Search for the cell housing the specified text and yield its [x, y] center coordinate. 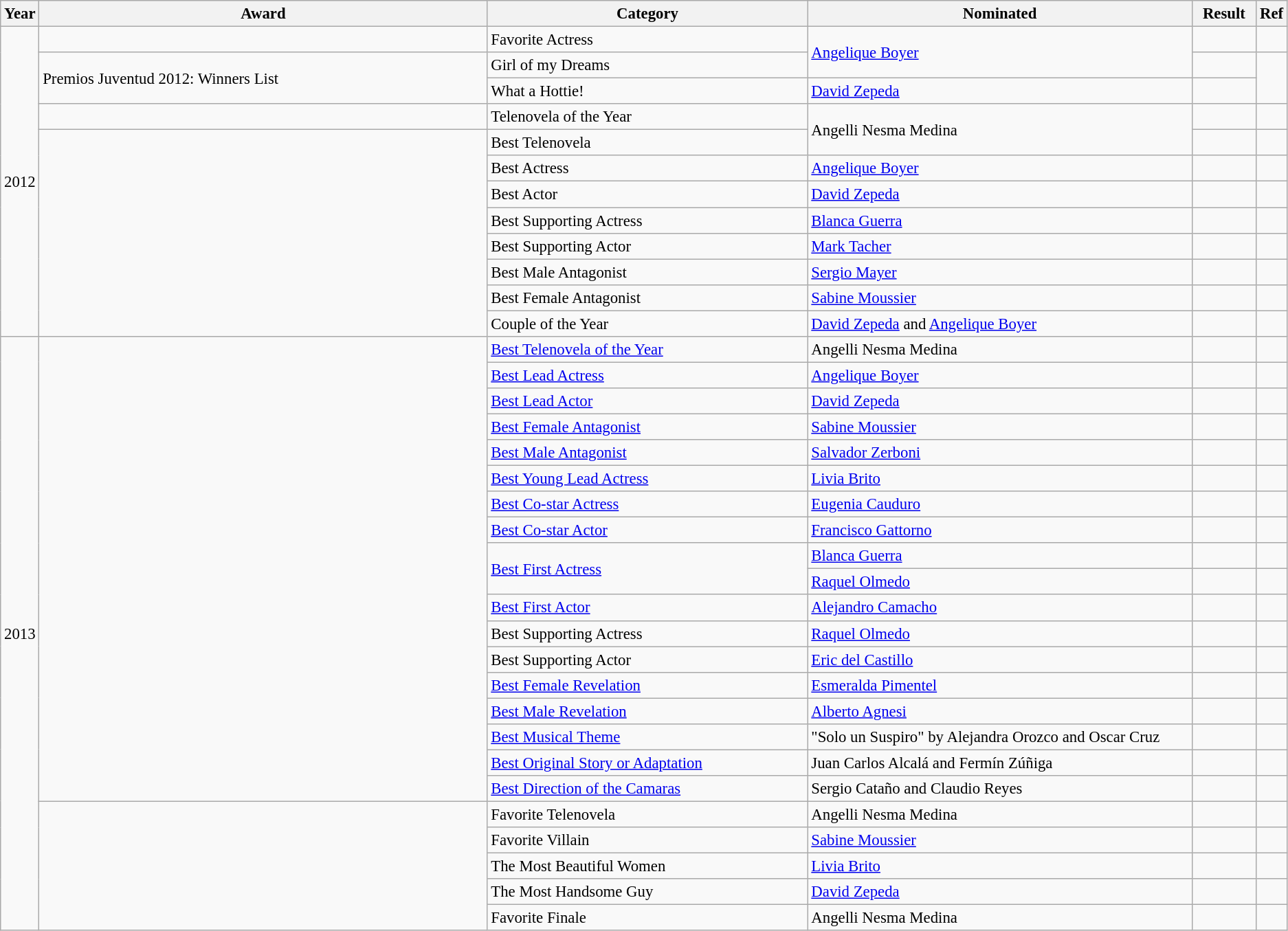
Result [1223, 14]
Nominated [999, 14]
Sergio Mayer [999, 272]
Couple of the Year [647, 324]
Best First Actress [647, 569]
Eugenia Cauduro [999, 504]
Best Direction of the Camaras [647, 789]
Alejandro Camacho [999, 608]
Favorite Telenovela [647, 814]
Best Musical Theme [647, 737]
Favorite Actress [647, 40]
Salvador Zerboni [999, 453]
Favorite Finale [647, 918]
Year [20, 14]
Premios Juventud 2012: Winners List [263, 78]
Best Telenovela [647, 143]
Ref [1272, 14]
Girl of my Dreams [647, 65]
Best Original Story or Adaptation [647, 763]
Francisco Gattorno [999, 530]
Best First Actor [647, 608]
Alberto Agnesi [999, 711]
Juan Carlos Alcalá and Fermín Zúñiga [999, 763]
"Solo un Suspiro" by Alejandra Orozco and Oscar Cruz [999, 737]
Best Young Lead Actress [647, 479]
What a Hottie! [647, 91]
Eric del Castillo [999, 660]
Favorite Villain [647, 840]
Mark Tacher [999, 246]
The Most Beautiful Women [647, 866]
2013 [20, 633]
Best Lead Actor [647, 401]
2012 [20, 181]
Best Lead Actress [647, 375]
Best Male Revelation [647, 711]
Best Co-star Actress [647, 504]
Category [647, 14]
David Zepeda and Angelique Boyer [999, 324]
Esmeralda Pimentel [999, 685]
Sergio Cataño and Claudio Reyes [999, 789]
Best Actor [647, 194]
Telenovela of the Year [647, 117]
Award [263, 14]
Best Female Revelation [647, 685]
Best Telenovela of the Year [647, 350]
Best Actress [647, 168]
The Most Handsome Guy [647, 892]
Best Co-star Actor [647, 530]
